Identify which cell holds the provided text, then report its (x, y) central coordinate. 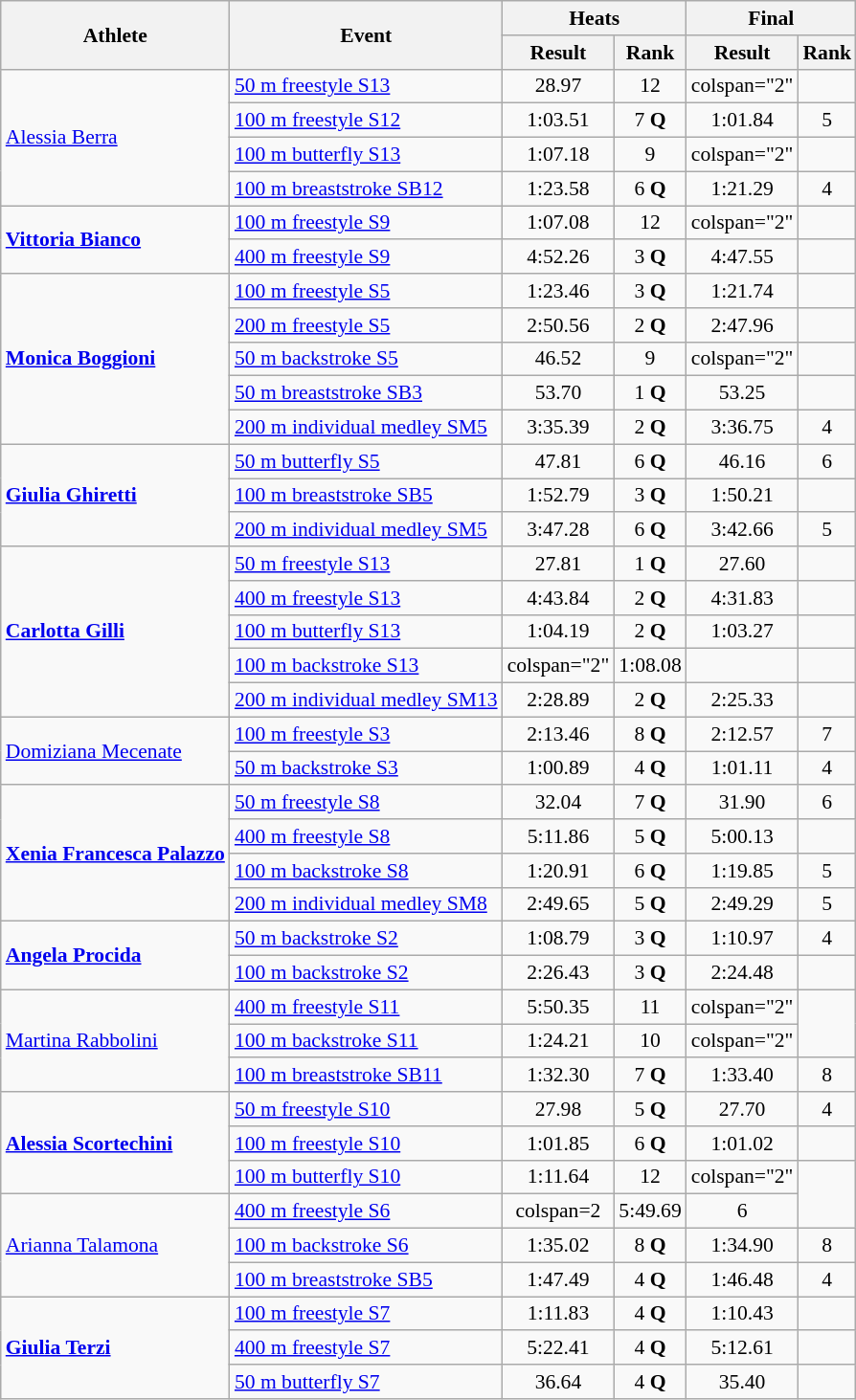
1:04.19 (559, 632)
4:31.83 (743, 598)
2:50.56 (559, 325)
47.81 (559, 461)
2:28.89 (559, 700)
Angela Procida (115, 955)
2:13.46 (559, 734)
Vittoria Bianco (115, 239)
50 m butterfly S7 (366, 1382)
1:07.08 (559, 223)
50 m backstroke S5 (366, 359)
50 m backstroke S2 (366, 939)
1:08.79 (559, 939)
50 m breaststroke SB3 (366, 393)
400 m freestyle S11 (366, 1007)
100 m freestyle S5 (366, 291)
11 (649, 1007)
100 m backstroke S8 (366, 871)
28.97 (559, 86)
3:35.39 (559, 428)
1:01.85 (559, 1144)
100 m breaststroke SB12 (366, 189)
50 m freestyle S10 (366, 1109)
1:08.08 (649, 666)
1:01.02 (743, 1144)
400 m freestyle S9 (366, 257)
36.64 (559, 1382)
2:47.96 (743, 325)
1:07.18 (559, 155)
100 m butterfly S10 (366, 1177)
2:49.65 (559, 904)
Carlotta Gilli (115, 632)
4:43.84 (559, 598)
1:11.83 (559, 1314)
31.90 (743, 803)
1:11.64 (559, 1177)
400 m freestyle S8 (366, 836)
1:19.85 (743, 871)
2:25.33 (743, 700)
1:01.84 (743, 121)
5:00.13 (743, 836)
1:20.91 (559, 871)
35.40 (743, 1382)
1:03.51 (559, 121)
Domiziana Mecenate (115, 750)
2:26.43 (559, 973)
5:49.69 (649, 1211)
53.25 (743, 393)
27.60 (743, 564)
200 m freestyle S5 (366, 325)
colspan=2 (559, 1211)
1:10.97 (743, 939)
Monica Boggioni (115, 359)
5:12.61 (743, 1348)
1:35.02 (559, 1246)
400 m freestyle S6 (366, 1211)
1:21.29 (743, 189)
1:34.90 (743, 1246)
27.98 (559, 1109)
2:12.57 (743, 734)
1:47.49 (559, 1279)
1:23.58 (559, 189)
2:24.48 (743, 973)
Xenia Francesca Palazzo (115, 854)
1:50.21 (743, 496)
1:52.79 (559, 496)
1:21.74 (743, 291)
200 m individual medley SM13 (366, 700)
Arianna Talamona (115, 1246)
1:32.30 (559, 1076)
Event (366, 34)
Alessia Scortechini (115, 1143)
100 m backstroke S13 (366, 666)
100 m freestyle S10 (366, 1144)
Martina Rabbolini (115, 1041)
1:03.27 (743, 632)
27.70 (743, 1109)
1:01.11 (743, 768)
5:11.86 (559, 836)
100 m backstroke S11 (366, 1041)
46.52 (559, 359)
100 m backstroke S2 (366, 973)
100 m freestyle S9 (366, 223)
4:52.26 (559, 257)
400 m freestyle S7 (366, 1348)
46.16 (743, 461)
53.70 (559, 393)
2:49.29 (743, 904)
Athlete (115, 34)
100 m freestyle S3 (366, 734)
32.04 (559, 803)
50 m butterfly S5 (366, 461)
1:00.89 (559, 768)
Final (772, 18)
Alessia Berra (115, 137)
200 m individual medley SM8 (366, 904)
Heats (595, 18)
100 m backstroke S6 (366, 1246)
1:10.43 (743, 1314)
5:22.41 (559, 1348)
1:33.40 (743, 1076)
3:47.28 (559, 530)
Giulia Terzi (115, 1347)
3:36.75 (743, 428)
50 m backstroke S3 (366, 768)
1:46.48 (743, 1279)
Giulia Ghiretti (115, 496)
7 (827, 734)
4:47.55 (743, 257)
5:50.35 (559, 1007)
1:24.21 (559, 1041)
100 m freestyle S7 (366, 1314)
100 m breaststroke SB11 (366, 1076)
10 (649, 1041)
1:23.46 (559, 291)
400 m freestyle S13 (366, 598)
50 m freestyle S8 (366, 803)
3:42.66 (743, 530)
27.81 (559, 564)
100 m freestyle S12 (366, 121)
